Locate the cell with the specified text and output its (x, y) center coordinate. 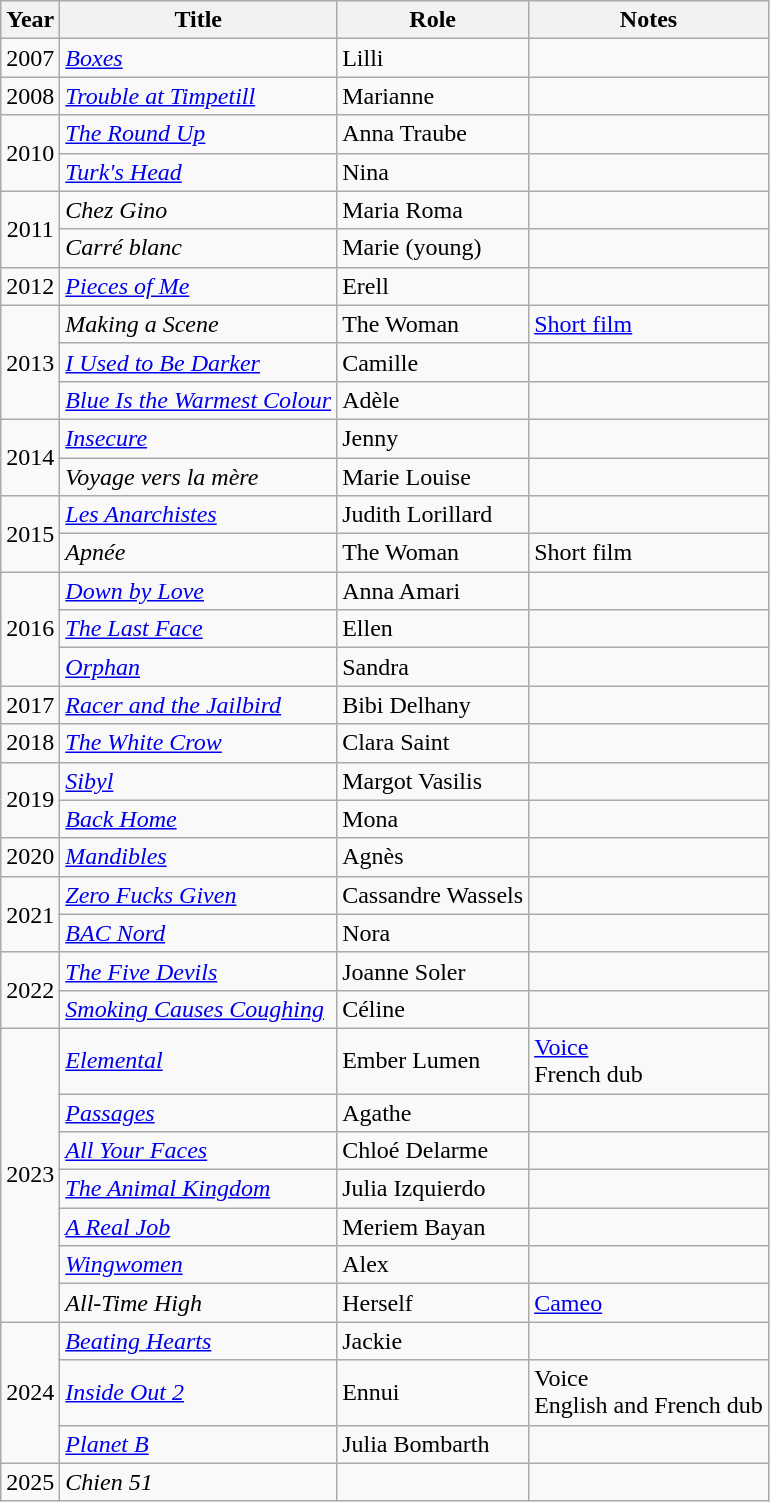
Boxes (198, 58)
Mandibles (198, 857)
VoiceEnglish and French dub (649, 1392)
2012 (30, 286)
Making a Scene (198, 324)
2010 (30, 153)
Julia Bombarth (433, 1444)
2018 (30, 743)
All Your Faces (198, 1151)
Zero Fucks Given (198, 895)
Voyage vers la mère (198, 477)
2016 (30, 629)
Agathe (433, 1113)
Sibyl (198, 781)
2008 (30, 96)
Maria Roma (433, 210)
Smoking Causes Coughing (198, 1009)
Planet B (198, 1444)
2023 (30, 1174)
Marie Louise (433, 477)
The Round Up (198, 134)
Year (30, 20)
Céline (433, 1009)
I Used to Be Darker (198, 362)
Ennui (433, 1392)
Les Anarchistes (198, 515)
Notes (649, 20)
Ember Lumen (433, 1060)
Margot Vasilis (433, 781)
Meriem Bayan (433, 1227)
Pieces of Me (198, 286)
Jenny (433, 438)
2011 (30, 229)
Turk's Head (198, 172)
Carré blanc (198, 248)
Jackie (433, 1341)
Ellen (433, 629)
Erell (433, 286)
2022 (30, 990)
BAC Nord (198, 933)
Chez Gino (198, 210)
2013 (30, 362)
Racer and the Jailbird (198, 705)
2024 (30, 1392)
Agnès (433, 857)
Herself (433, 1303)
Mona (433, 819)
Down by Love (198, 591)
Blue Is the Warmest Colour (198, 400)
Nina (433, 172)
The Animal Kingdom (198, 1189)
Cameo (649, 1303)
A Real Job (198, 1227)
Inside Out 2 (198, 1392)
Cassandre Wassels (433, 895)
2015 (30, 534)
Back Home (198, 819)
The Five Devils (198, 971)
Orphan (198, 667)
Insecure (198, 438)
Camille (433, 362)
The Last Face (198, 629)
Title (198, 20)
Beating Hearts (198, 1341)
Marie (young) (433, 248)
Joanne Soler (433, 971)
2014 (30, 457)
Judith Lorillard (433, 515)
2019 (30, 800)
2020 (30, 857)
Anna Amari (433, 591)
Passages (198, 1113)
Wingwomen (198, 1265)
Chien 51 (198, 1482)
Nora (433, 933)
Lilli (433, 58)
Elemental (198, 1060)
The White Crow (198, 743)
Apnée (198, 553)
2007 (30, 58)
VoiceFrench dub (649, 1060)
Adèle (433, 400)
Chloé Delarme (433, 1151)
2021 (30, 914)
Marianne (433, 96)
2017 (30, 705)
Clara Saint (433, 743)
Anna Traube (433, 134)
Trouble at Timpetill (198, 96)
Bibi Delhany (433, 705)
Role (433, 20)
2025 (30, 1482)
All-Time High (198, 1303)
Sandra (433, 667)
Julia Izquierdo (433, 1189)
Alex (433, 1265)
